Capture the cell that displays the provided text and extract its (X, Y) central coordinate. 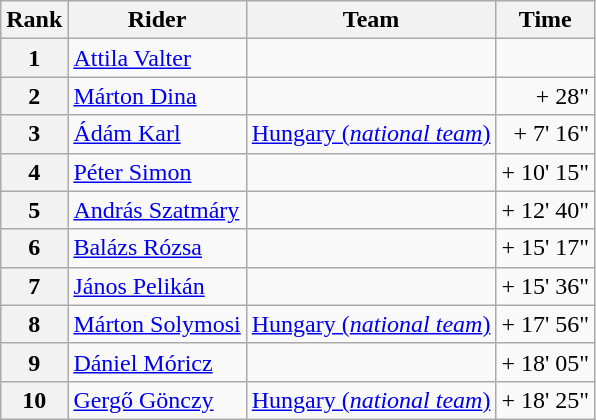
3 (34, 134)
2 (34, 96)
5 (34, 210)
+ 12' 40" (546, 210)
Márton Solymosi (157, 324)
+ 18' 05" (546, 362)
9 (34, 362)
Dániel Móricz (157, 362)
Rider (157, 20)
Rank (34, 20)
+ 7' 16" (546, 134)
+ 15' 36" (546, 286)
+ 17' 56" (546, 324)
András Szatmáry (157, 210)
Time (546, 20)
+ 18' 25" (546, 400)
7 (34, 286)
+ 15' 17" (546, 248)
János Pelikán (157, 286)
Márton Dina (157, 96)
+ 28" (546, 96)
Attila Valter (157, 58)
6 (34, 248)
Balázs Rózsa (157, 248)
Gergő Gönczy (157, 400)
4 (34, 172)
Team (371, 20)
Ádám Karl (157, 134)
1 (34, 58)
8 (34, 324)
Péter Simon (157, 172)
10 (34, 400)
+ 10' 15" (546, 172)
